From the cell containing the given text, extract its center point as [x, y] coordinate. 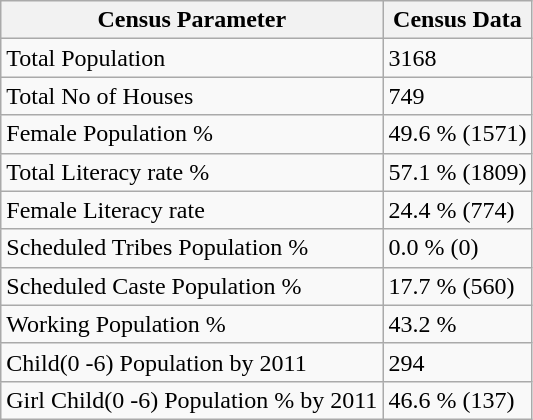
Total No of Houses [192, 96]
Female Population % [192, 134]
57.1 % (1809) [458, 172]
Child(0 -6) Population by 2011 [192, 362]
0.0 % (0) [458, 248]
46.6 % (137) [458, 400]
24.4 % (774) [458, 210]
Census Data [458, 20]
43.2 % [458, 324]
49.6 % (1571) [458, 134]
294 [458, 362]
3168 [458, 58]
Scheduled Tribes Population % [192, 248]
Female Literacy rate [192, 210]
Girl Child(0 -6) Population % by 2011 [192, 400]
Total Population [192, 58]
749 [458, 96]
Scheduled Caste Population % [192, 286]
Total Literacy rate % [192, 172]
Census Parameter [192, 20]
17.7 % (560) [458, 286]
Working Population % [192, 324]
